Output the [X, Y] coordinate of the center of the cell containing the given text.  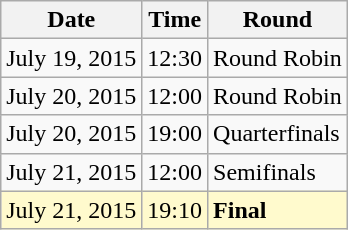
Semifinals [278, 172]
12:30 [175, 58]
Date [72, 20]
Round [278, 20]
19:00 [175, 134]
Time [175, 20]
Quarterfinals [278, 134]
19:10 [175, 210]
Final [278, 210]
July 19, 2015 [72, 58]
